Extract the [X, Y] coordinate from the center of the cell holding the provided text.  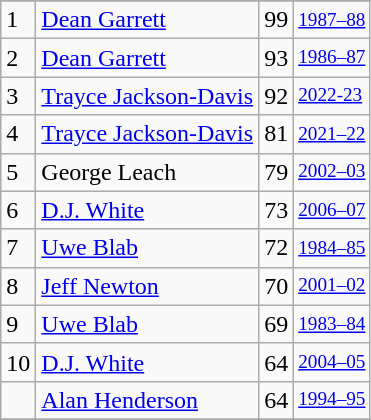
6 [18, 210]
4 [18, 134]
3 [18, 96]
1986–87 [332, 58]
2 [18, 58]
7 [18, 248]
George Leach [148, 172]
10 [18, 362]
Alan Henderson [148, 400]
93 [276, 58]
5 [18, 172]
72 [276, 248]
73 [276, 210]
1994–95 [332, 400]
2002–03 [332, 172]
2001–02 [332, 286]
2021–22 [332, 134]
Jeff Newton [148, 286]
8 [18, 286]
70 [276, 286]
9 [18, 324]
79 [276, 172]
81 [276, 134]
99 [276, 20]
1987–88 [332, 20]
1984–85 [332, 248]
2004–05 [332, 362]
1 [18, 20]
1983–84 [332, 324]
92 [276, 96]
2022-23 [332, 96]
2006–07 [332, 210]
69 [276, 324]
